Determine the [x, y] coordinate at the center of the cell enclosing the given text.  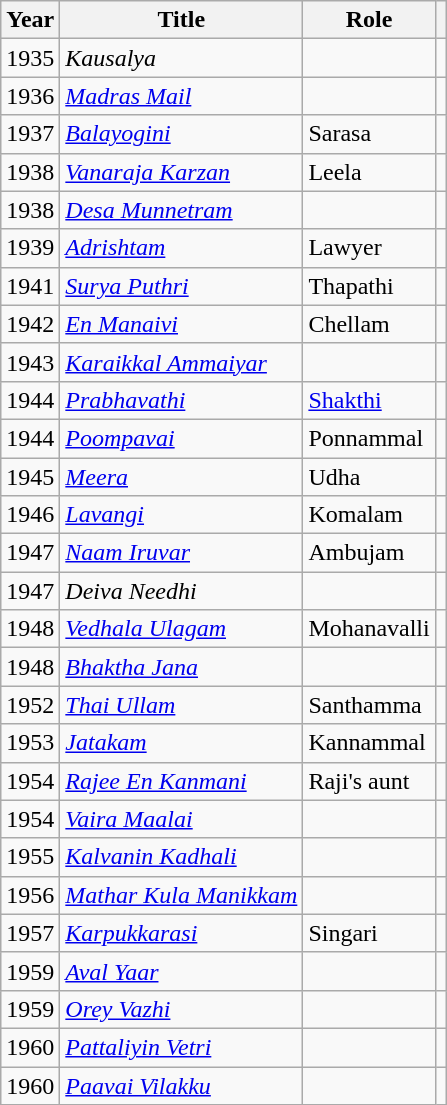
Karpukkarasi [182, 933]
Lavangi [182, 515]
Thai Ullam [182, 705]
Jatakam [182, 743]
1936 [30, 96]
1935 [30, 58]
Mohanavalli [369, 629]
Deiva Needhi [182, 591]
En Manaivi [182, 324]
Madras Mail [182, 96]
Shakthi [369, 400]
Pattaliyin Vetri [182, 1047]
Vanaraja Karzan [182, 172]
1945 [30, 477]
1957 [30, 933]
Orey Vazhi [182, 1009]
1955 [30, 857]
Meera [182, 477]
Role [369, 20]
1952 [30, 705]
Rajee En Kanmani [182, 781]
Title [182, 20]
Desa Munnetram [182, 210]
Paavai Vilakku [182, 1085]
Kausalya [182, 58]
Kalvanin Kadhali [182, 857]
Ambujam [369, 553]
1939 [30, 248]
Balayogini [182, 134]
Sarasa [369, 134]
Mathar Kula Manikkam [182, 895]
Chellam [369, 324]
Lawyer [369, 248]
1956 [30, 895]
1937 [30, 134]
Udha [369, 477]
Thapathi [369, 286]
1943 [30, 362]
1941 [30, 286]
Kannammal [369, 743]
1953 [30, 743]
Surya Puthri [182, 286]
Bhaktha Jana [182, 667]
Ponnammal [369, 438]
Prabhavathi [182, 400]
Santhamma [369, 705]
Singari [369, 933]
Aval Yaar [182, 971]
Adrishtam [182, 248]
Komalam [369, 515]
Year [30, 20]
Naam Iruvar [182, 553]
1942 [30, 324]
Vaira Maalai [182, 819]
Raji's aunt [369, 781]
Vedhala Ulagam [182, 629]
1946 [30, 515]
Leela [369, 172]
Poompavai [182, 438]
Karaikkal Ammaiyar [182, 362]
